Return (x, y) of the center of cell containing provided text 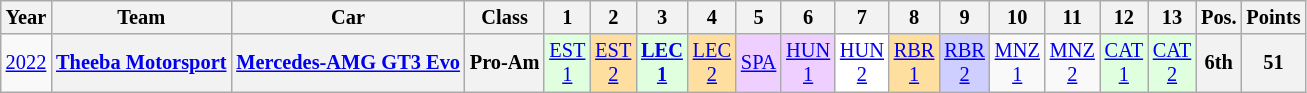
MNZ2 (1072, 63)
9 (964, 17)
MNZ1 (1018, 63)
RBR2 (964, 63)
EST1 (567, 63)
10 (1018, 17)
CAT2 (1172, 63)
12 (1124, 17)
5 (758, 17)
11 (1072, 17)
7 (862, 17)
51 (1273, 63)
SPA (758, 63)
8 (914, 17)
2022 (26, 63)
Pro-Am (505, 63)
Year (26, 17)
EST2 (613, 63)
LEC2 (712, 63)
13 (1172, 17)
Mercedes-AMG GT3 Evo (348, 63)
Theeba Motorsport (141, 63)
CAT1 (1124, 63)
1 (567, 17)
Team (141, 17)
3 (662, 17)
2 (613, 17)
4 (712, 17)
HUN1 (808, 63)
Class (505, 17)
6th (1218, 63)
HUN2 (862, 63)
Car (348, 17)
Points (1273, 17)
RBR1 (914, 63)
LEC1 (662, 63)
Pos. (1218, 17)
6 (808, 17)
